Search for the cell housing the specified text and yield its (X, Y) center coordinate. 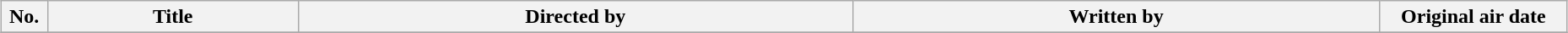
Written by (1117, 17)
No. (24, 17)
Directed by (576, 17)
Original air date (1473, 17)
Title (172, 17)
